Provide the [X, Y] coordinate of the cell's center where the given text is located.  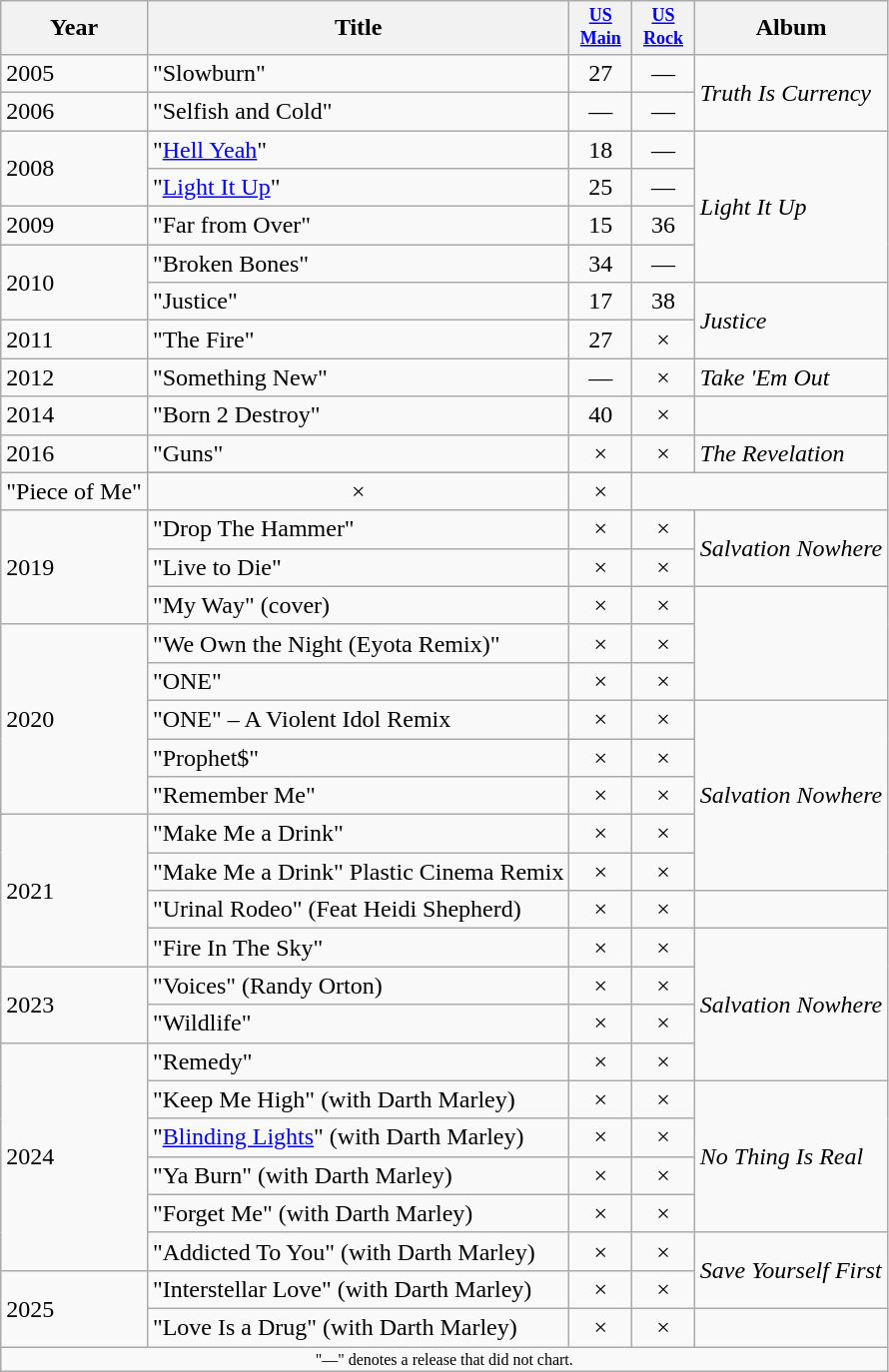
2023 [74, 1005]
"ONE" – A Violent Idol Remix [358, 719]
2025 [74, 1308]
"Blinding Lights" (with Darth Marley) [358, 1137]
"Make Me a Drink" [358, 834]
"Fire In The Sky" [358, 948]
"Addicted To You" (with Darth Marley) [358, 1251]
Save Yourself First [791, 1270]
15 [601, 226]
Album [791, 28]
2010 [74, 283]
2024 [74, 1156]
2021 [74, 891]
2008 [74, 169]
"Something New" [358, 377]
2019 [74, 567]
40 [601, 415]
"We Own the Night (Eyota Remix)" [358, 643]
2012 [74, 377]
USMain [601, 28]
38 [663, 302]
"Justice" [358, 302]
"Love Is a Drug" (with Darth Marley) [358, 1327]
"Born 2 Destroy" [358, 415]
"Make Me a Drink" Plastic Cinema Remix [358, 872]
"The Fire" [358, 340]
2009 [74, 226]
2016 [74, 453]
"Ya Burn" (with Darth Marley) [358, 1175]
"Keep Me High" (with Darth Marley) [358, 1099]
"Forget Me" (with Darth Marley) [358, 1213]
"Far from Over" [358, 226]
2005 [74, 73]
"Piece of Me" [74, 491]
Title [358, 28]
17 [601, 302]
Take 'Em Out [791, 377]
18 [601, 150]
"Prophet$" [358, 758]
Year [74, 28]
"Light It Up" [358, 188]
"Remember Me" [358, 796]
"Guns" [358, 453]
2006 [74, 111]
"Wildlife" [358, 1024]
34 [601, 264]
2020 [74, 719]
"Remedy" [358, 1061]
USRock [663, 28]
"My Way" (cover) [358, 605]
"Broken Bones" [358, 264]
25 [601, 188]
"Voices" (Randy Orton) [358, 986]
Truth Is Currency [791, 92]
"Urinal Rodeo" (Feat Heidi Shepherd) [358, 910]
"Hell Yeah" [358, 150]
"Slowburn" [358, 73]
2014 [74, 415]
No Thing Is Real [791, 1156]
"Interstellar Love" (with Darth Marley) [358, 1289]
Light It Up [791, 207]
Justice [791, 321]
"—" denotes a release that did not chart. [444, 1359]
2011 [74, 340]
"Selfish and Cold" [358, 111]
The Revelation [791, 453]
"Live to Die" [358, 567]
36 [663, 226]
"ONE" [358, 681]
"Drop The Hammer" [358, 529]
